Output the [x, y] coordinate of the center of the cell containing the given text.  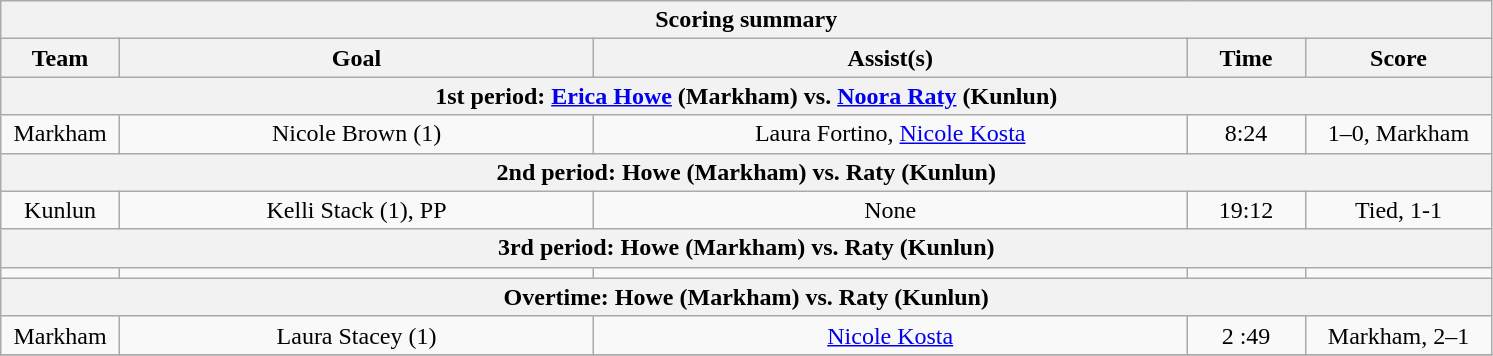
Overtime: Howe (Markham) vs. Raty (Kunlun) [746, 297]
Time [1246, 58]
Kunlun [60, 210]
Kelli Stack (1), PP [356, 210]
2 :49 [1246, 335]
Nicole Brown (1) [356, 134]
Markham, 2–1 [1398, 335]
None [890, 210]
Team [60, 58]
1–0, Markham [1398, 134]
Goal [356, 58]
2nd period: Howe (Markham) vs. Raty (Kunlun) [746, 172]
Nicole Kosta [890, 335]
19:12 [1246, 210]
8:24 [1246, 134]
Scoring summary [746, 20]
Assist(s) [890, 58]
Laura Fortino, Nicole Kosta [890, 134]
Tied, 1-1 [1398, 210]
Score [1398, 58]
3rd period: Howe (Markham) vs. Raty (Kunlun) [746, 248]
Laura Stacey (1) [356, 335]
1st period: Erica Howe (Markham) vs. Noora Raty (Kunlun) [746, 96]
